From the cell containing the given text, extract its center point as (x, y) coordinate. 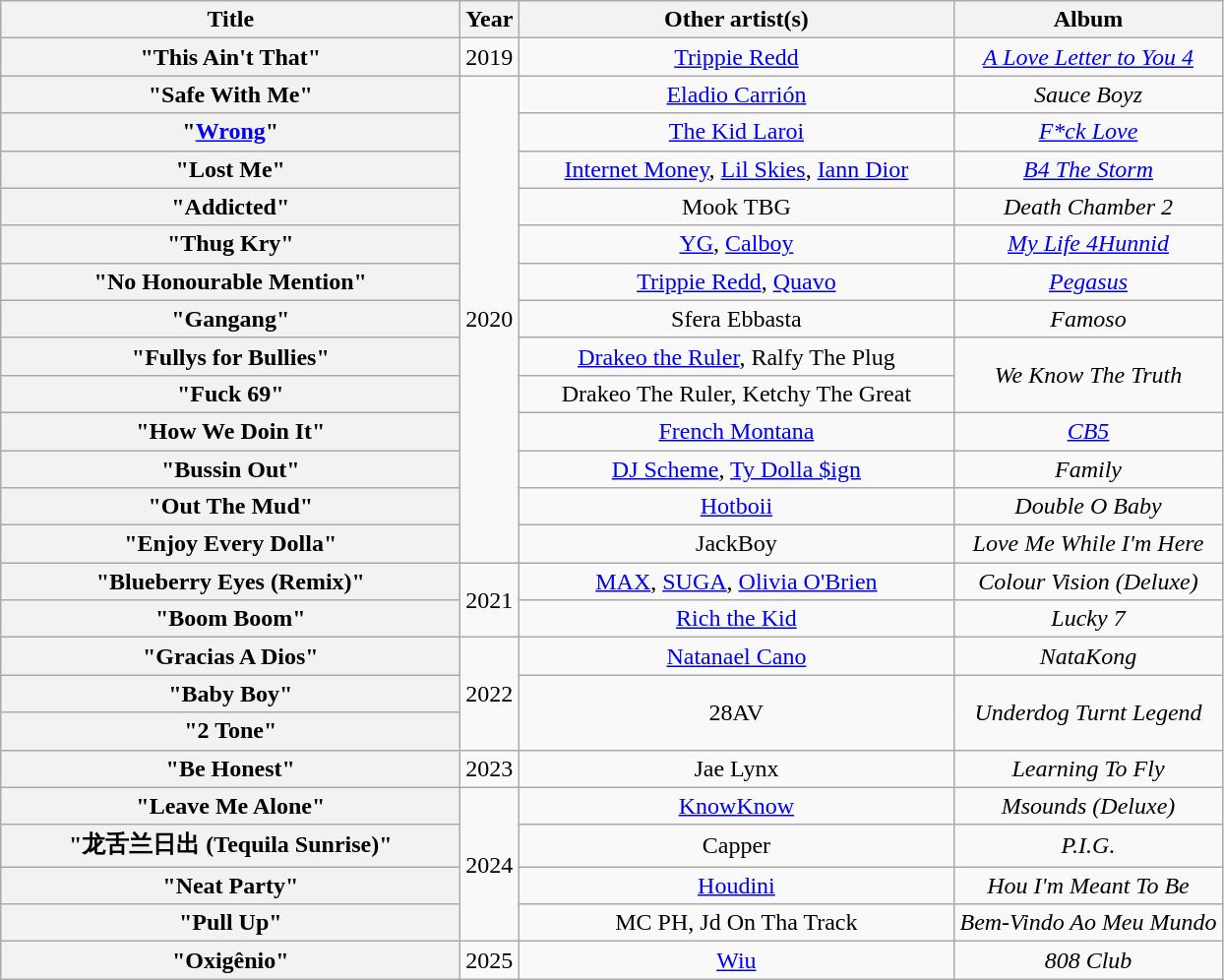
Other artist(s) (736, 20)
"Safe With Me" (230, 94)
Colour Vision (Deluxe) (1088, 582)
2020 (490, 319)
Love Me While I'm Here (1088, 544)
P.I.G. (1088, 846)
Msounds (Deluxe) (1088, 806)
"Pull Up" (230, 923)
2022 (490, 694)
Mook TBG (736, 207)
2021 (490, 600)
"Enjoy Every Dolla" (230, 544)
"2 Tone" (230, 731)
"Gracias A Dios" (230, 656)
Eladio Carrión (736, 94)
French Montana (736, 431)
2023 (490, 768)
KnowKnow (736, 806)
Lucky 7 (1088, 619)
2024 (490, 864)
"Leave Me Alone" (230, 806)
2019 (490, 57)
"Gangang" (230, 319)
Drakeo The Ruler, Ketchy The Great (736, 394)
"Out The Mud" (230, 507)
"Neat Party" (230, 886)
Wiu (736, 960)
28AV (736, 712)
YG, Calboy (736, 244)
"Addicted" (230, 207)
Learning To Fly (1088, 768)
Houdini (736, 886)
Double O Baby (1088, 507)
Trippie Redd (736, 57)
"Blueberry Eyes (Remix)" (230, 582)
Pegasus (1088, 281)
Family (1088, 469)
Jae Lynx (736, 768)
MAX, SUGA, Olivia O'Brien (736, 582)
NataKong (1088, 656)
808 Club (1088, 960)
Year (490, 20)
Bem-Vindo Ao Meu Mundo (1088, 923)
"Oxigênio" (230, 960)
Album (1088, 20)
"Fullys for Bullies" (230, 356)
Sfera Ebbasta (736, 319)
Famoso (1088, 319)
Hotboii (736, 507)
"龙舌兰日出 (Tequila Sunrise)" (230, 846)
Rich the Kid (736, 619)
"Be Honest" (230, 768)
MC PH, Jd On Tha Track (736, 923)
JackBoy (736, 544)
Trippie Redd, Quavo (736, 281)
B4 The Storm (1088, 169)
"Bussin Out" (230, 469)
DJ Scheme, Ty Dolla $ign (736, 469)
F*ck Love (1088, 132)
Title (230, 20)
"Thug Kry" (230, 244)
2025 (490, 960)
Internet Money, Lil Skies, Iann Dior (736, 169)
Underdog Turnt Legend (1088, 712)
"Lost Me" (230, 169)
We Know The Truth (1088, 375)
Natanael Cano (736, 656)
Death Chamber 2 (1088, 207)
"No Honourable Mention" (230, 281)
Capper (736, 846)
"Fuck 69" (230, 394)
"How We Doin It" (230, 431)
"Baby Boy" (230, 694)
CB5 (1088, 431)
My Life 4Hunnid (1088, 244)
"This Ain't That" (230, 57)
"Boom Boom" (230, 619)
Drakeo the Ruler, Ralfy The Plug (736, 356)
A Love Letter to You 4 (1088, 57)
The Kid Laroi (736, 132)
"Wrong" (230, 132)
Sauce Boyz (1088, 94)
Hou I'm Meant To Be (1088, 886)
